Return [x, y] of the center of cell containing provided text 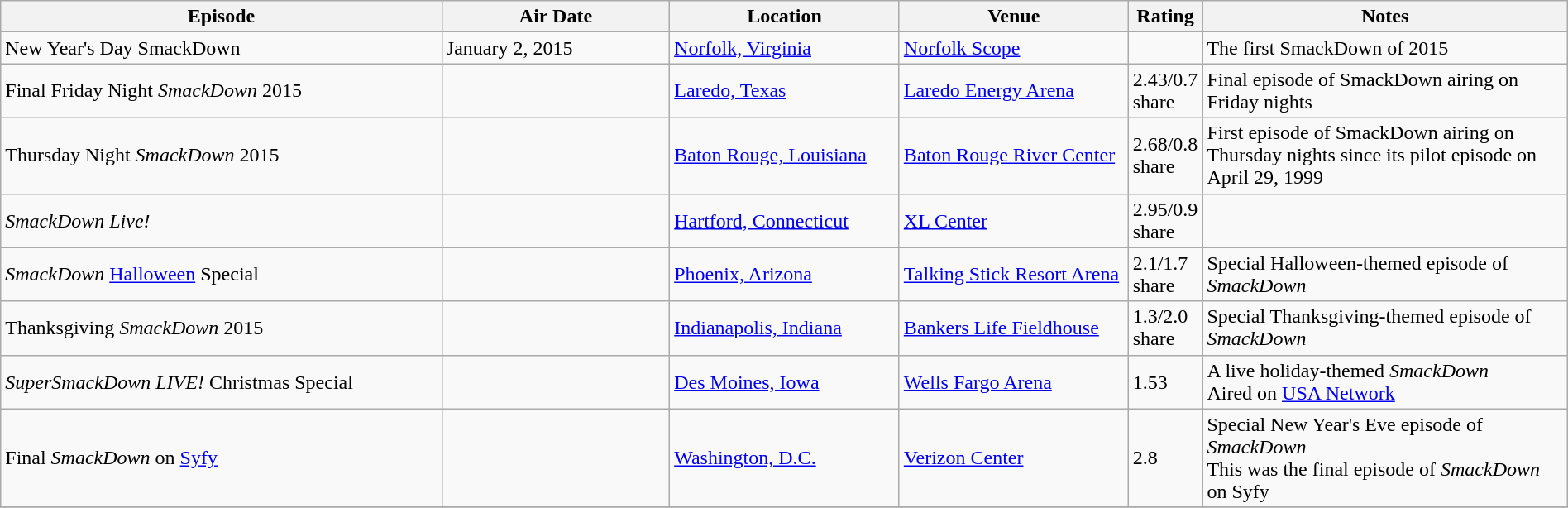
Thursday Night SmackDown 2015 [222, 156]
Phoenix, Arizona [785, 275]
SmackDown Halloween Special [222, 275]
SmackDown Live! [222, 220]
Baton Rouge, Louisiana [785, 156]
Des Moines, Iowa [785, 382]
Baton Rouge River Center [1014, 156]
XL Center [1014, 220]
2.8 [1165, 458]
Venue [1014, 17]
Verizon Center [1014, 458]
Location [785, 17]
Laredo, Texas [785, 91]
Rating [1165, 17]
The first SmackDown of 2015 [1384, 48]
1.53 [1165, 382]
Thanksgiving SmackDown 2015 [222, 328]
Washington, D.C. [785, 458]
A live holiday-themed SmackDownAired on USA Network [1384, 382]
2.1/1.7 share [1165, 275]
Laredo Energy Arena [1014, 91]
Bankers Life Fieldhouse [1014, 328]
1.3/2.0 share [1165, 328]
2.95/0.9 share [1165, 220]
Air Date [556, 17]
Hartford, Connecticut [785, 220]
Final SmackDown on Syfy [222, 458]
Special Halloween-themed episode of SmackDown [1384, 275]
Wells Fargo Arena [1014, 382]
Indianapolis, Indiana [785, 328]
Norfolk Scope [1014, 48]
First episode of SmackDown airing on Thursday nights since its pilot episode on April 29, 1999 [1384, 156]
2.68/0.8 share [1165, 156]
Special New Year's Eve episode of SmackDownThis was the final episode of SmackDown on Syfy [1384, 458]
January 2, 2015 [556, 48]
Episode [222, 17]
Special Thanksgiving-themed episode of SmackDown [1384, 328]
Talking Stick Resort Arena [1014, 275]
Final episode of SmackDown airing on Friday nights [1384, 91]
New Year's Day SmackDown [222, 48]
2.43/0.7 share [1165, 91]
Notes [1384, 17]
Norfolk, Virginia [785, 48]
SuperSmackDown LIVE! Christmas Special [222, 382]
Final Friday Night SmackDown 2015 [222, 91]
